Locate the cell with the specified text and output its (x, y) center coordinate. 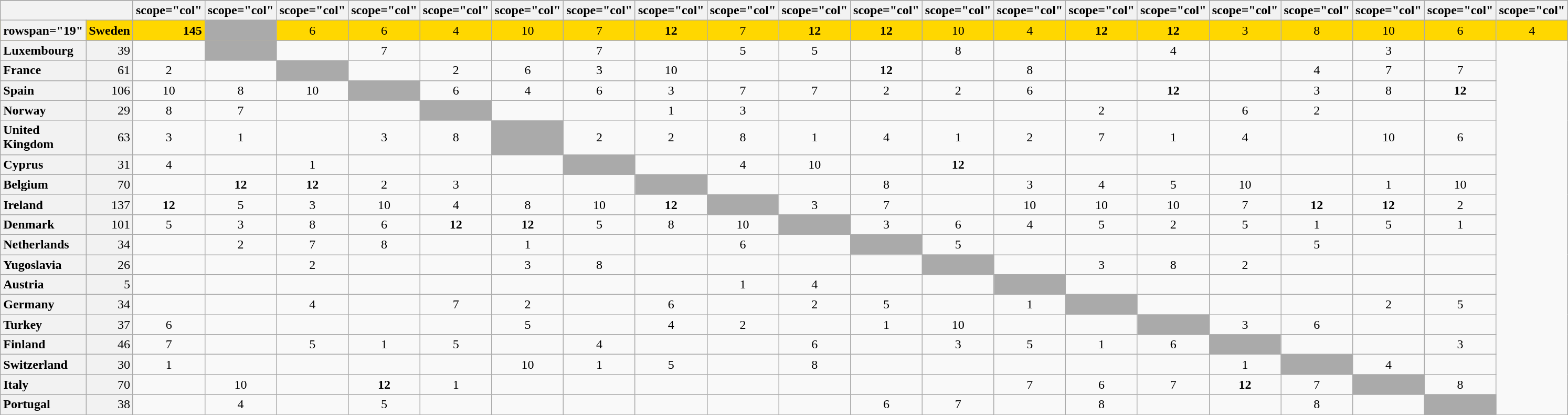
137 (110, 204)
31 (110, 164)
rowspan="19" (43, 30)
63 (110, 138)
Spain (43, 90)
26 (110, 264)
Denmark (43, 224)
61 (110, 70)
37 (110, 325)
Italy (43, 385)
Sweden (110, 30)
Netherlands (43, 244)
Belgium (43, 184)
Austria (43, 285)
Turkey (43, 325)
106 (110, 90)
101 (110, 224)
Germany (43, 305)
Luxembourg (43, 50)
Norway (43, 110)
Cyprus (43, 164)
39 (110, 50)
Finland (43, 345)
Switzerland (43, 365)
46 (110, 345)
United Kingdom (43, 138)
Portugal (43, 404)
Yugoslavia (43, 264)
38 (110, 404)
145 (169, 30)
30 (110, 365)
29 (110, 110)
France (43, 70)
Ireland (43, 204)
